Pinpoint the cell where the given text exists, returning its [x, y] midpoint coordinate. 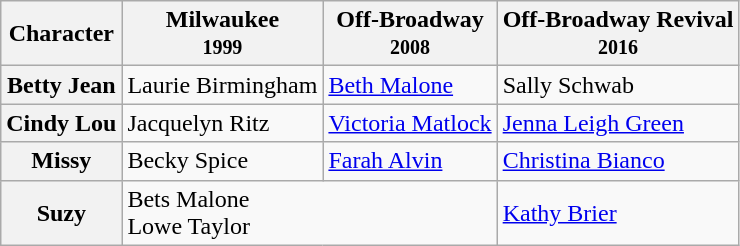
Betty Jean [62, 85]
Suzy [62, 212]
Missy [62, 161]
Milwaukee1999 [222, 34]
Off-Broadway Revival2016 [618, 34]
Character [62, 34]
Laurie Birmingham [222, 85]
Kathy Brier [618, 212]
Christina Bianco [618, 161]
Jenna Leigh Green [618, 123]
Becky Spice [222, 161]
Cindy Lou [62, 123]
Beth Malone [410, 85]
Sally Schwab [618, 85]
Off-Broadway2008 [410, 34]
Victoria Matlock [410, 123]
Bets MaloneLowe Taylor [310, 212]
Jacquelyn Ritz [222, 123]
Farah Alvin [410, 161]
